Provide the (X, Y) coordinate of the cell's center where the given text is located.  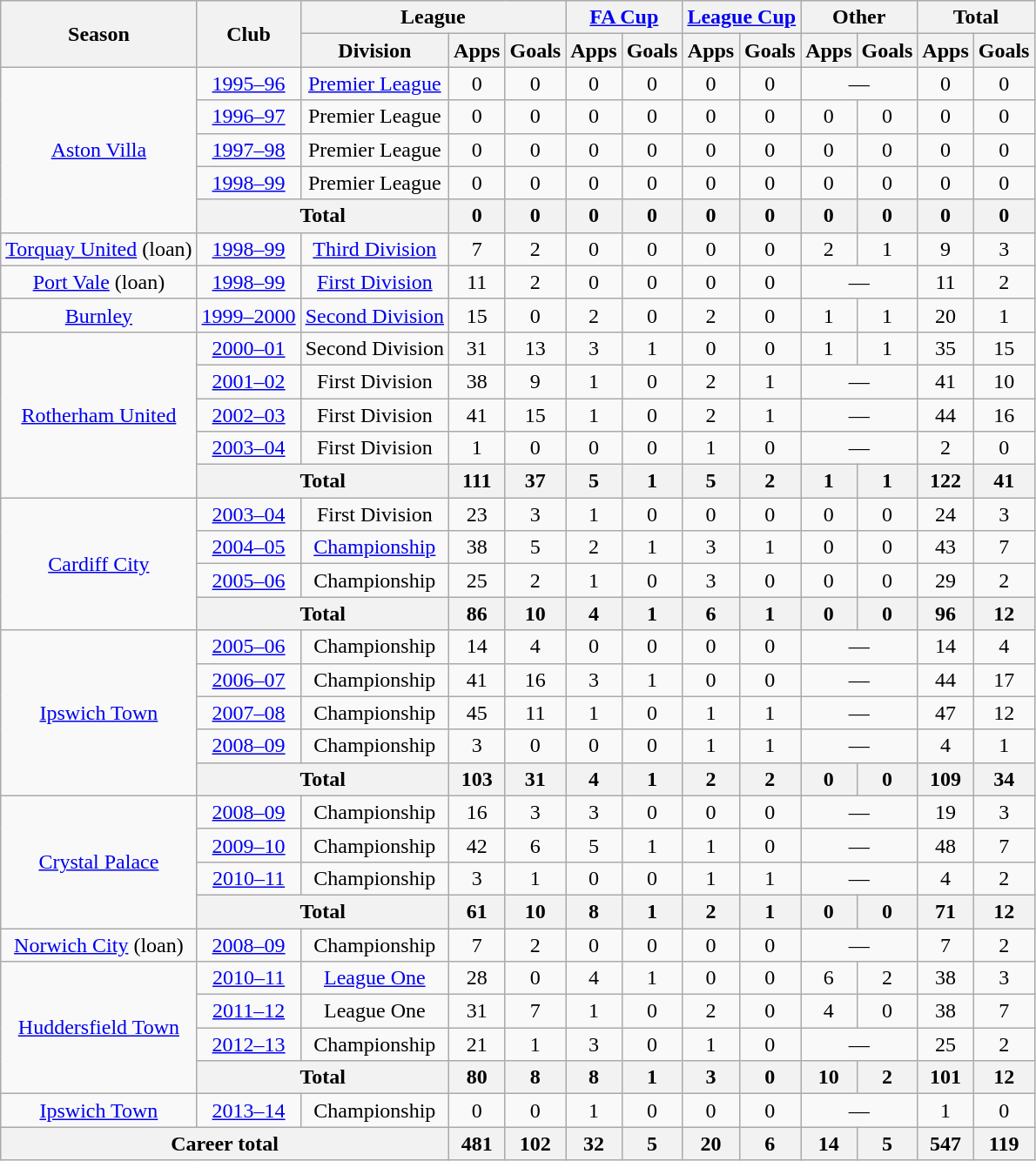
2009–10 (249, 845)
2006–07 (249, 680)
119 (1004, 1144)
1999–2000 (249, 315)
Cardiff City (99, 564)
35 (945, 348)
2004–05 (249, 547)
547 (945, 1144)
17 (1004, 680)
Crystal Palace (99, 862)
Third Division (374, 249)
47 (945, 713)
86 (477, 614)
34 (1004, 779)
2011–12 (249, 1011)
24 (945, 514)
Club (249, 34)
122 (945, 481)
96 (945, 614)
37 (535, 481)
43 (945, 547)
2012–13 (249, 1044)
23 (477, 514)
481 (477, 1144)
19 (945, 812)
2002–03 (249, 415)
48 (945, 845)
29 (945, 580)
Division (374, 50)
1996–97 (249, 117)
61 (477, 911)
FA Cup (624, 17)
Aston Villa (99, 150)
102 (535, 1144)
32 (594, 1144)
45 (477, 713)
2000–01 (249, 348)
Career total (225, 1144)
Rotherham United (99, 414)
71 (945, 911)
80 (477, 1077)
2007–08 (249, 713)
42 (477, 845)
1995–96 (249, 84)
2013–14 (249, 1111)
13 (535, 348)
League (434, 17)
Season (99, 34)
Port Vale (loan) (99, 282)
111 (477, 481)
2001–02 (249, 381)
103 (477, 779)
Other (859, 17)
101 (945, 1077)
Norwich City (loan) (99, 944)
Huddersfield Town (99, 1028)
Burnley (99, 315)
League Cup (742, 17)
21 (477, 1044)
109 (945, 779)
28 (477, 978)
1997–98 (249, 150)
Torquay United (loan) (99, 249)
